Find where the given text appears and provide that cell's center as (x, y) coordinate. 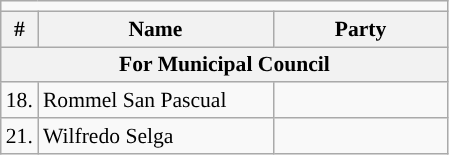
21. (20, 136)
18. (20, 101)
For Municipal Council (224, 65)
Wilfredo Selga (156, 136)
Name (156, 29)
# (20, 29)
Rommel San Pascual (156, 101)
Party (360, 29)
